Detect which cell encompasses the target text, then output its (x, y) center coordinate. 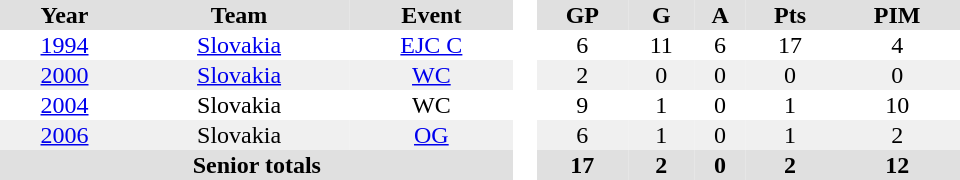
2006 (64, 135)
10 (897, 105)
G (661, 15)
OG (431, 135)
Pts (790, 15)
Event (431, 15)
A (720, 15)
Year (64, 15)
11 (661, 45)
Senior totals (257, 165)
GP (582, 15)
2000 (64, 75)
1994 (64, 45)
Team (239, 15)
EJC C (431, 45)
2004 (64, 105)
PIM (897, 15)
4 (897, 45)
12 (897, 165)
9 (582, 105)
